From the cell containing the given text, extract its center point as (x, y) coordinate. 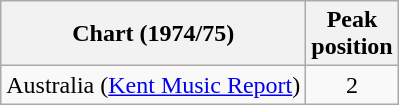
Chart (1974/75) (154, 34)
Peakposition (352, 34)
Australia (Kent Music Report) (154, 85)
2 (352, 85)
